Output the [x, y] coordinate of the center of the cell containing the given text.  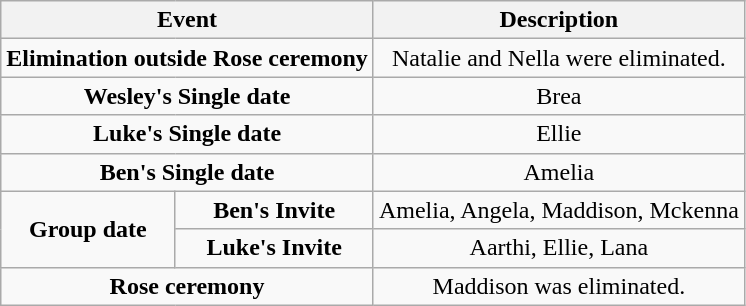
Ellie [558, 134]
Elimination outside Rose ceremony [188, 58]
Amelia, Angela, Maddison, Mckenna [558, 210]
Natalie and Nella were eliminated. [558, 58]
Event [188, 20]
Maddison was eliminated. [558, 286]
Aarthi, Ellie, Lana [558, 248]
Group date [88, 229]
Ben's Invite [274, 210]
Luke's Single date [188, 134]
Wesley's Single date [188, 96]
Amelia [558, 172]
Ben's Single date [188, 172]
Description [558, 20]
Luke's Invite [274, 248]
Rose ceremony [188, 286]
Brea [558, 96]
